Search for the cell housing the specified text and yield its (x, y) center coordinate. 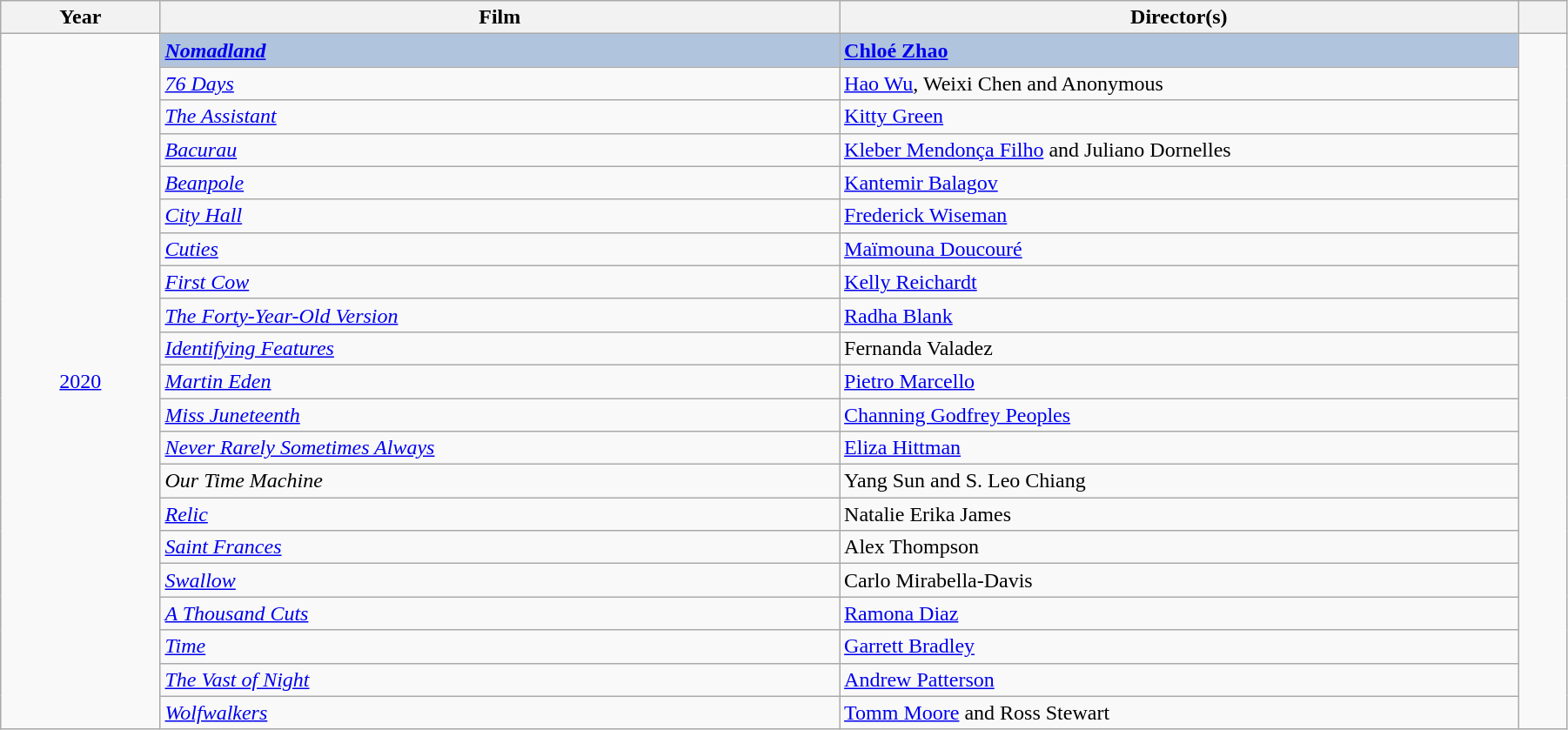
Natalie Erika James (1180, 514)
Kitty Green (1180, 117)
Alex Thompson (1180, 547)
Time (499, 646)
The Assistant (499, 117)
Tomm Moore and Ross Stewart (1180, 713)
Year (80, 17)
Hao Wu, Weixi Chen and Anonymous (1180, 84)
Wolfwalkers (499, 713)
The Vast of Night (499, 680)
Never Rarely Sometimes Always (499, 448)
Yang Sun and S. Leo Chiang (1180, 481)
Chloé Zhao (1180, 50)
Relic (499, 514)
Film (499, 17)
2020 (80, 381)
Eliza Hittman (1180, 448)
Bacurau (499, 150)
Cuties (499, 249)
Radha Blank (1180, 315)
Kleber Mendonça Filho and Juliano Dornelles (1180, 150)
Our Time Machine (499, 481)
Maïmouna Doucouré (1180, 249)
Nomadland (499, 50)
Andrew Patterson (1180, 680)
A Thousand Cuts (499, 613)
Saint Frances (499, 547)
Martin Eden (499, 381)
Frederick Wiseman (1180, 216)
Kelly Reichardt (1180, 282)
Fernanda Valadez (1180, 348)
Carlo Mirabella-Davis (1180, 580)
Miss Juneteenth (499, 415)
Pietro Marcello (1180, 381)
The Forty-Year-Old Version (499, 315)
Director(s) (1180, 17)
76 Days (499, 84)
Ramona Diaz (1180, 613)
First Cow (499, 282)
Channing Godfrey Peoples (1180, 415)
Identifying Features (499, 348)
City Hall (499, 216)
Swallow (499, 580)
Kantemir Balagov (1180, 183)
Beanpole (499, 183)
Garrett Bradley (1180, 646)
